Extract the [X, Y] coordinate from the center of the cell holding the provided text.  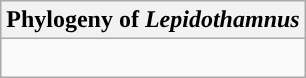
Phylogeny of Lepidothamnus [153, 20]
